Provide the (x, y) coordinate of the cell's center where the given text is located.  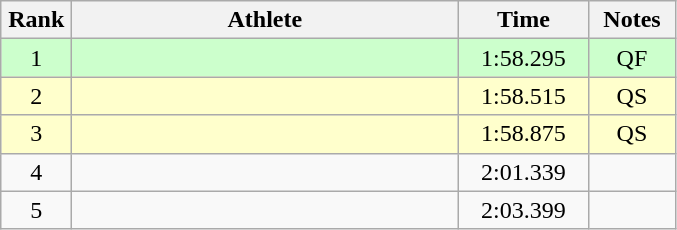
Notes (632, 20)
1:58.295 (524, 58)
1:58.875 (524, 134)
Rank (36, 20)
1 (36, 58)
1:58.515 (524, 96)
Athlete (265, 20)
3 (36, 134)
QF (632, 58)
Time (524, 20)
2 (36, 96)
2:03.399 (524, 210)
2:01.339 (524, 172)
4 (36, 172)
5 (36, 210)
